From the cell containing the given text, extract its center point as [X, Y] coordinate. 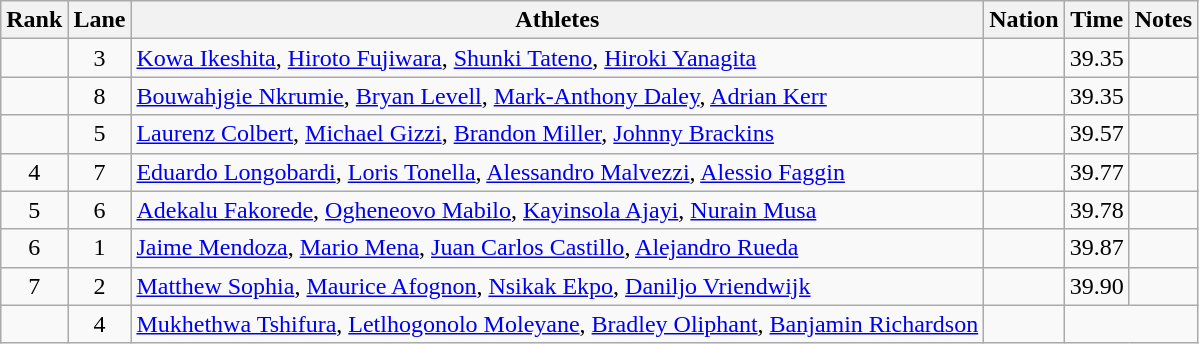
39.77 [1096, 172]
2 [100, 286]
1 [100, 248]
39.78 [1096, 210]
Time [1096, 20]
Mukhethwa Tshifura, Letlhogonolo Moleyane, Bradley Oliphant, Banjamin Richardson [558, 324]
39.87 [1096, 248]
Eduardo Longobardi, Loris Tonella, Alessandro Malvezzi, Alessio Faggin [558, 172]
Laurenz Colbert, Michael Gizzi, Brandon Miller, Johnny Brackins [558, 134]
8 [100, 96]
Jaime Mendoza, Mario Mena, Juan Carlos Castillo, Alejandro Rueda [558, 248]
Adekalu Fakorede, Ogheneovo Mabilo, Kayinsola Ajayi, Nurain Musa [558, 210]
39.90 [1096, 286]
3 [100, 58]
Kowa Ikeshita, Hiroto Fujiwara, Shunki Tateno, Hiroki Yanagita [558, 58]
Notes [1163, 20]
Nation [1024, 20]
Athletes [558, 20]
39.57 [1096, 134]
Matthew Sophia, Maurice Afognon, Nsikak Ekpo, Daniljo Vriendwijk [558, 286]
Rank [34, 20]
Bouwahjgie Nkrumie, Bryan Levell, Mark-Anthony Daley, Adrian Kerr [558, 96]
Lane [100, 20]
